Search for the cell housing the specified text and yield its (x, y) center coordinate. 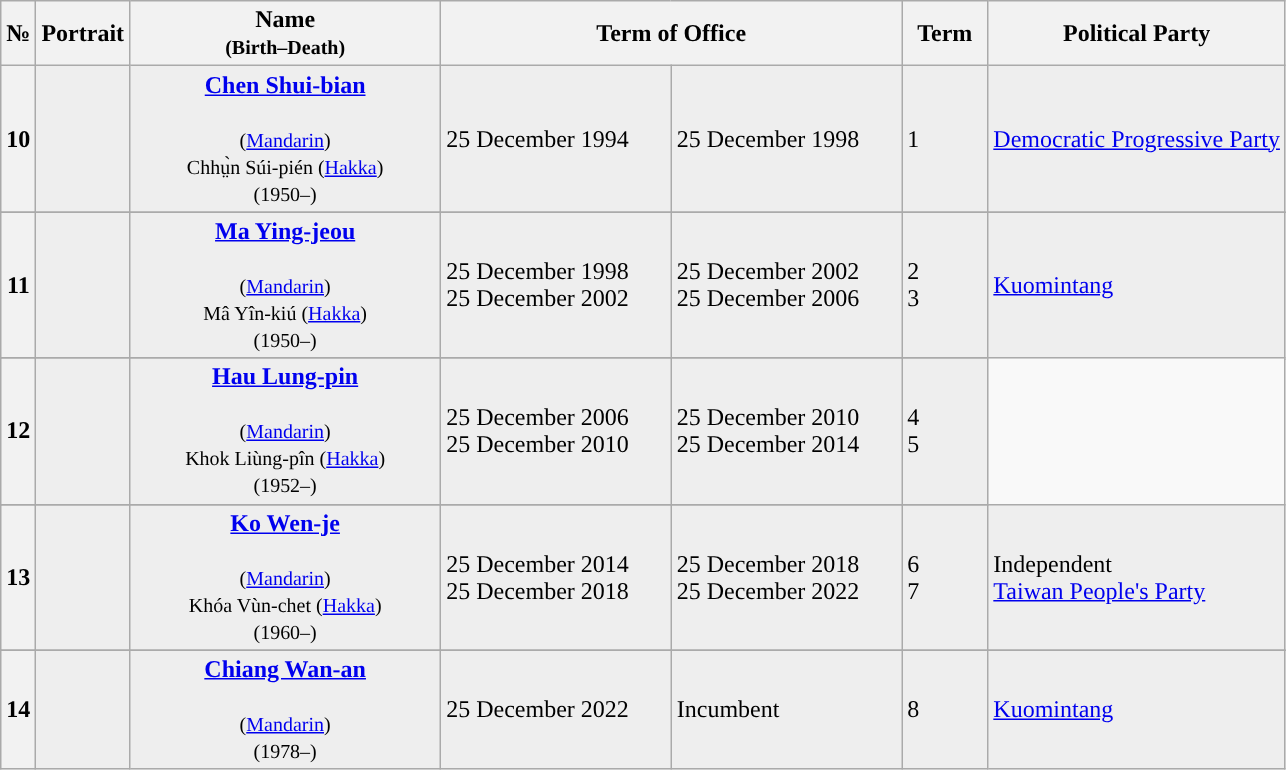
Term (945, 34)
11 (18, 285)
14 (18, 710)
25 December 201825 December 2022 (786, 577)
25 December 200625 December 2010 (556, 431)
25 December 1998 (786, 139)
Hau Lung-pin (Mandarin)Khok Liùng-pîn (Hakka)(1952–) (286, 431)
Democratic Progressive Party (1137, 139)
25 December 1994 (556, 139)
Chiang Wan-an (Mandarin)(1978–) (286, 710)
23 (945, 285)
8 (945, 710)
Political Party (1137, 34)
Term of Office (672, 34)
25 December 201025 December 2014 (786, 431)
Chen Shui-bian (Mandarin)Chhṳ̀n Súi-pién (Hakka)(1950–) (286, 139)
Ko Wen-je (Mandarin)Khóa Vùn-chet (Hakka)(1960–) (286, 577)
12 (18, 431)
№ (18, 34)
Portrait (83, 34)
10 (18, 139)
13 (18, 577)
Incumbent (786, 710)
25 December 201425 December 2018 (556, 577)
25 December 200225 December 2006 (786, 285)
25 December 199825 December 2002 (556, 285)
Name(Birth–Death) (286, 34)
1 (945, 139)
45 (945, 431)
Ma Ying-jeou (Mandarin)Mâ Yîn-kiú (Hakka)(1950–) (286, 285)
25 December 2022 (556, 710)
IndependentTaiwan People's Party (1137, 577)
67 (945, 577)
